Scan for the cell matching the given text and deliver its [X, Y] coordinate at center. 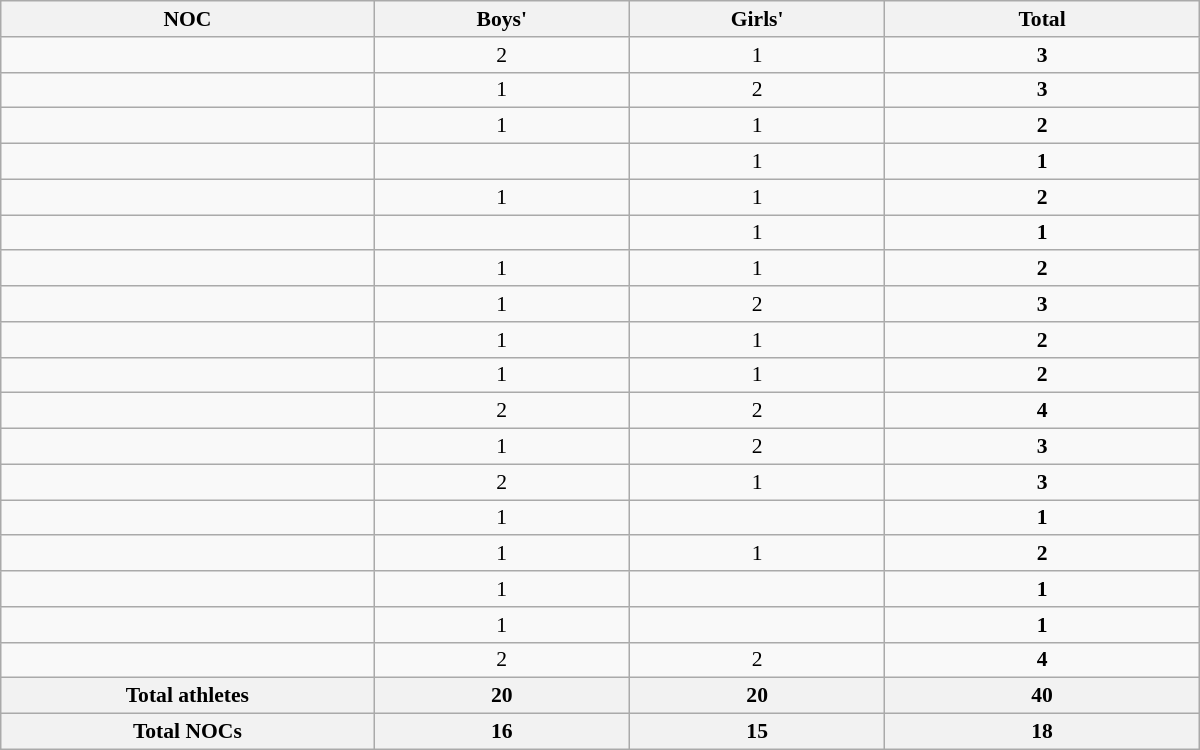
NOC [188, 19]
Total [1042, 19]
15 [756, 732]
40 [1042, 696]
18 [1042, 732]
Girls' [756, 19]
Total NOCs [188, 732]
Boys' [502, 19]
16 [502, 732]
Total athletes [188, 696]
